Pinpoint the cell where the given text exists, returning its (X, Y) midpoint coordinate. 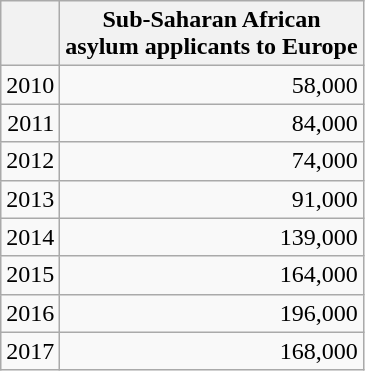
2012 (30, 161)
168,000 (212, 351)
Sub-Saharan Africanasylum applicants to Europe (212, 34)
2015 (30, 275)
2014 (30, 237)
2011 (30, 123)
2017 (30, 351)
164,000 (212, 275)
2016 (30, 313)
2013 (30, 199)
84,000 (212, 123)
2010 (30, 85)
58,000 (212, 85)
139,000 (212, 237)
74,000 (212, 161)
196,000 (212, 313)
91,000 (212, 199)
